Output the [X, Y] coordinate of the center of the cell containing the given text.  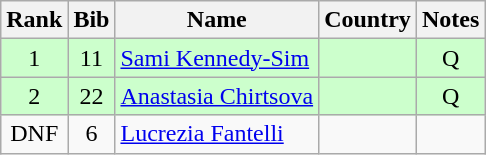
Bib [92, 20]
Name [217, 20]
Notes [450, 20]
2 [34, 96]
Rank [34, 20]
Anastasia Chirtsova [217, 96]
Sami Kennedy-Sim [217, 58]
Country [368, 20]
1 [34, 58]
11 [92, 58]
DNF [34, 134]
22 [92, 96]
Lucrezia Fantelli [217, 134]
6 [92, 134]
